Pinpoint the cell where the given text exists, returning its (x, y) midpoint coordinate. 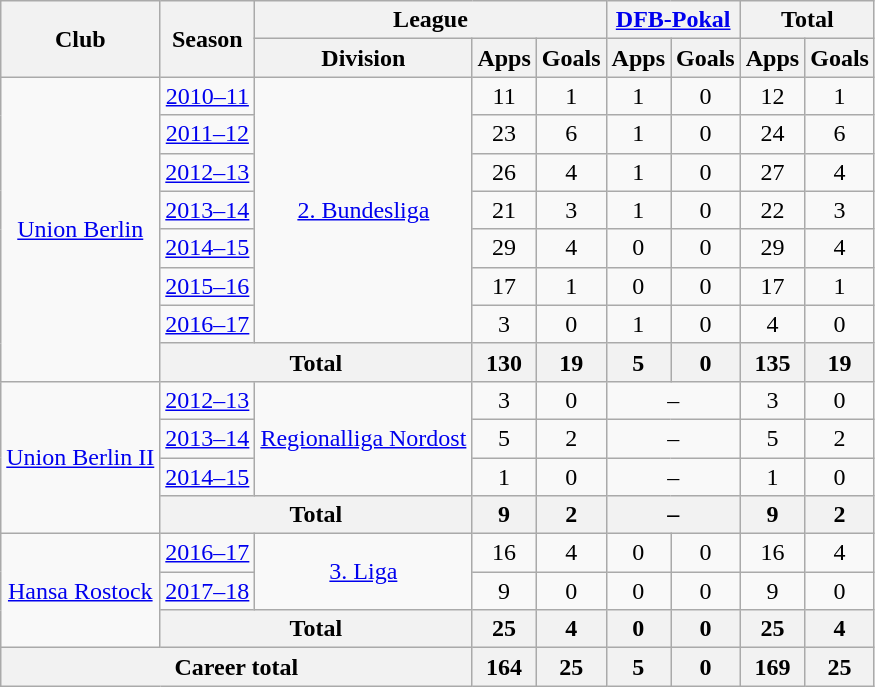
2. Bundesliga (364, 210)
26 (504, 172)
Division (364, 58)
11 (504, 96)
24 (772, 134)
Career total (236, 667)
Union Berlin II (80, 457)
22 (772, 210)
Regionalliga Nordost (364, 438)
2011–12 (208, 134)
164 (504, 667)
3. Liga (364, 572)
Union Berlin (80, 229)
Hansa Rostock (80, 591)
Club (80, 39)
21 (504, 210)
23 (504, 134)
2017–18 (208, 591)
DFB-Pokal (673, 20)
130 (504, 362)
2015–16 (208, 286)
169 (772, 667)
2010–11 (208, 96)
135 (772, 362)
League (430, 20)
12 (772, 96)
Season (208, 39)
27 (772, 172)
